From the cell containing the given text, extract its center point as [X, Y] coordinate. 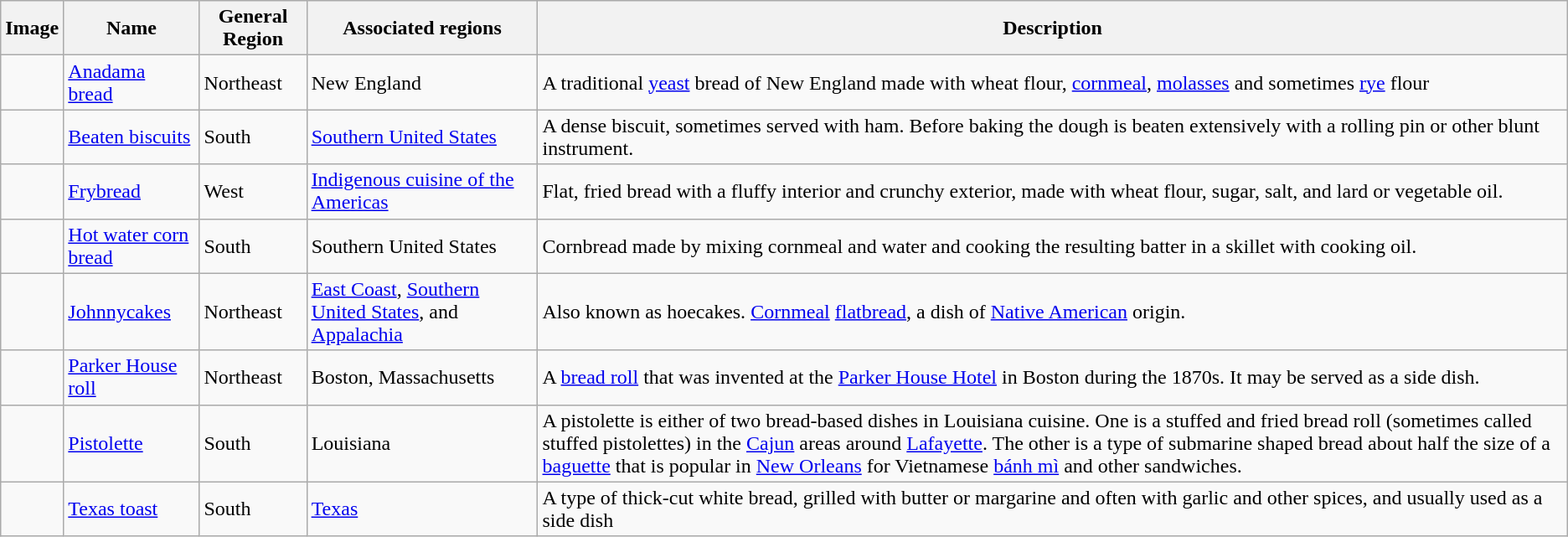
Pistolette [132, 443]
Texas toast [132, 509]
Louisiana [422, 443]
West [253, 191]
Cornbread made by mixing cornmeal and water and cooking the resulting batter in a skillet with cooking oil. [1052, 246]
Also known as hoecakes. Cornmeal flatbread, a dish of Native American origin. [1052, 312]
Anadama bread [132, 82]
Indigenous cuisine of the Americas [422, 191]
Name [132, 28]
Image [32, 28]
Beaten biscuits [132, 137]
General Region [253, 28]
Boston, Massachusetts [422, 377]
Parker House roll [132, 377]
Frybread [132, 191]
A type of thick-cut white bread, grilled with butter or margarine and often with garlic and other spices, and usually used as a side dish [1052, 509]
Associated regions [422, 28]
Hot water corn bread [132, 246]
A bread roll that was invented at the Parker House Hotel in Boston during the 1870s. It may be served as a side dish. [1052, 377]
A dense biscuit, sometimes served with ham. Before baking the dough is beaten extensively with a rolling pin or other blunt instrument. [1052, 137]
Texas [422, 509]
New England [422, 82]
Flat, fried bread with a fluffy interior and crunchy exterior, made with wheat flour, sugar, salt, and lard or vegetable oil. [1052, 191]
A traditional yeast bread of New England made with wheat flour, cornmeal, molasses and sometimes rye flour [1052, 82]
Description [1052, 28]
Johnnycakes [132, 312]
East Coast, Southern United States, and Appalachia [422, 312]
